Determine the [X, Y] coordinate at the center of the cell enclosing the given text.  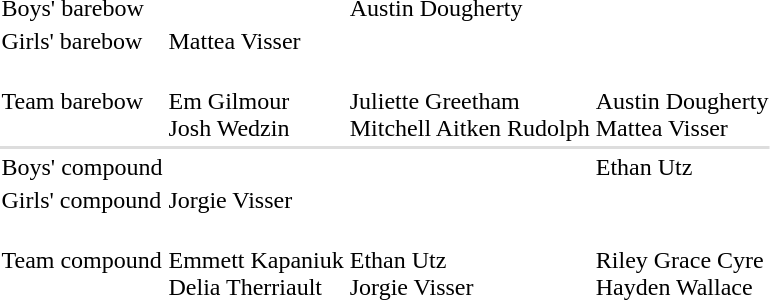
Jorgie Visser [256, 200]
Em GilmourJosh Wedzin [256, 101]
Mattea Visser [256, 41]
Girls' compound [82, 200]
Boys' compound [82, 167]
Ethan Utz [682, 167]
Girls' barebow [82, 41]
Team barebow [82, 101]
Austin DoughertyMattea Visser [682, 101]
Juliette GreethamMitchell Aitken Rudolph [470, 101]
